Return (x, y) of the center of cell containing provided text 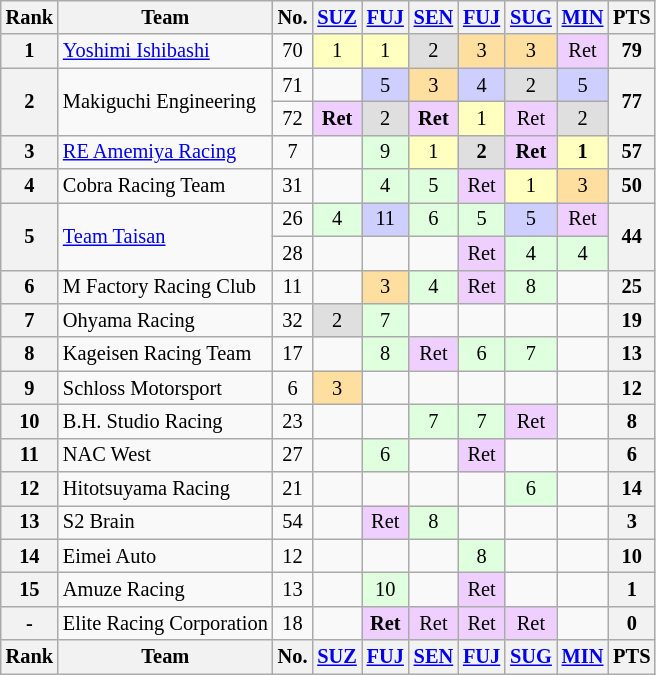
Makiguchi Engineering (166, 102)
Amuze Racing (166, 589)
18 (293, 623)
15 (30, 589)
S2 Brain (166, 522)
72 (293, 118)
B.H. Studio Racing (166, 421)
31 (293, 186)
Kageisen Racing Team (166, 354)
25 (632, 287)
26 (293, 219)
32 (293, 320)
Eimei Auto (166, 556)
Elite Racing Corporation (166, 623)
71 (293, 85)
23 (293, 421)
NAC West (166, 455)
Hitotsuyama Racing (166, 489)
50 (632, 186)
Cobra Racing Team (166, 186)
Ohyama Racing (166, 320)
RE Amemiya Racing (166, 152)
21 (293, 489)
77 (632, 102)
M Factory Racing Club (166, 287)
17 (293, 354)
28 (293, 253)
27 (293, 455)
Schloss Motorsport (166, 388)
Team Taisan (166, 236)
Yoshimi Ishibashi (166, 51)
0 (632, 623)
79 (632, 51)
- (30, 623)
70 (293, 51)
54 (293, 522)
19 (632, 320)
44 (632, 236)
57 (632, 152)
